Capture the cell that displays the provided text and extract its (x, y) central coordinate. 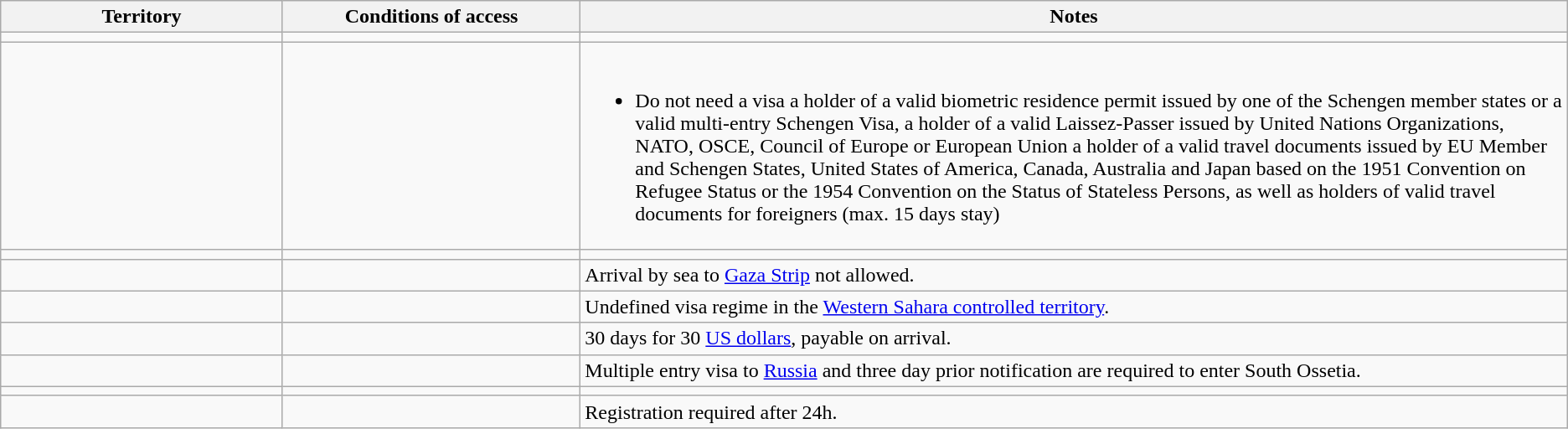
Notes (1074, 17)
30 days for 30 US dollars, payable on arrival. (1074, 339)
Arrival by sea to Gaza Strip not allowed. (1074, 275)
Conditions of access (431, 17)
Undefined visa regime in the Western Sahara controlled territory. (1074, 307)
Multiple entry visa to Russia and three day prior notification are required to enter South Ossetia. (1074, 370)
Registration required after 24h. (1074, 411)
Territory (142, 17)
